Extract the [x, y] coordinate from the center of the cell holding the provided text.  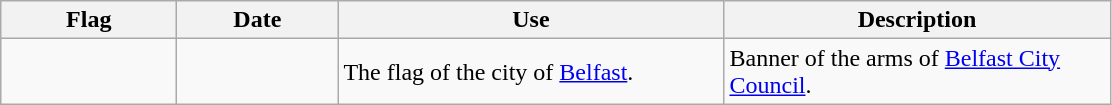
Use [531, 20]
The flag of the city of Belfast. [531, 72]
Flag [89, 20]
Date [258, 20]
Description [917, 20]
Banner of the arms of Belfast City Council. [917, 72]
